For the text-containing cell, return its midpoint in [X, Y] coordinate format. 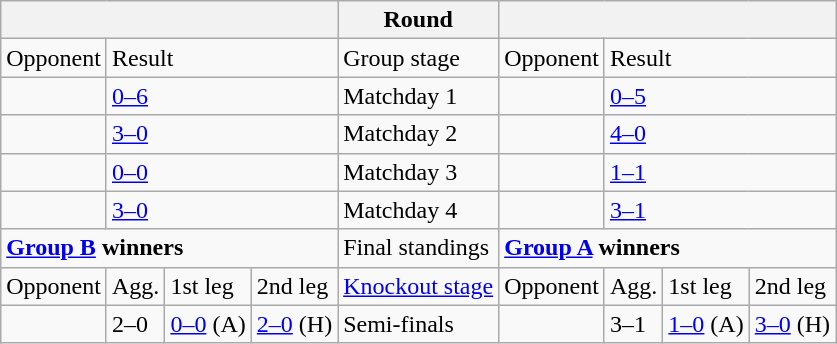
Matchday 3 [418, 172]
4–0 [720, 134]
Matchday 1 [418, 96]
Matchday 4 [418, 210]
0–6 [222, 96]
0–0 (A) [208, 324]
Matchday 2 [418, 134]
0–5 [720, 96]
Knockout stage [418, 286]
2–0 (H) [294, 324]
Group A winners [668, 248]
0–0 [222, 172]
1–0 (A) [706, 324]
Group B winners [170, 248]
1–1 [720, 172]
Round [418, 20]
Final standings [418, 248]
3–0 (H) [792, 324]
Group stage [418, 58]
2–0 [135, 324]
Semi-finals [418, 324]
